Find where the given text appears and provide that cell's center as [x, y] coordinate. 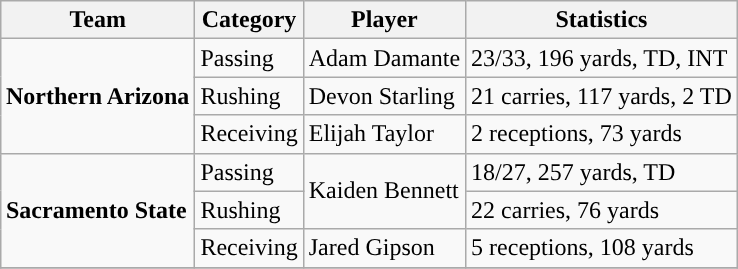
Northern Arizona [97, 96]
Team [97, 20]
Player [384, 20]
Statistics [602, 20]
18/27, 257 yards, TD [602, 172]
22 carries, 76 yards [602, 210]
5 receptions, 108 yards [602, 248]
21 carries, 117 yards, 2 TD [602, 96]
Elijah Taylor [384, 134]
Sacramento State [97, 210]
Devon Starling [384, 96]
2 receptions, 73 yards [602, 134]
23/33, 196 yards, TD, INT [602, 58]
Jared Gipson [384, 248]
Category [249, 20]
Adam Damante [384, 58]
Kaiden Bennett [384, 191]
